Determine the [x, y] coordinate at the center of the cell enclosing the given text.  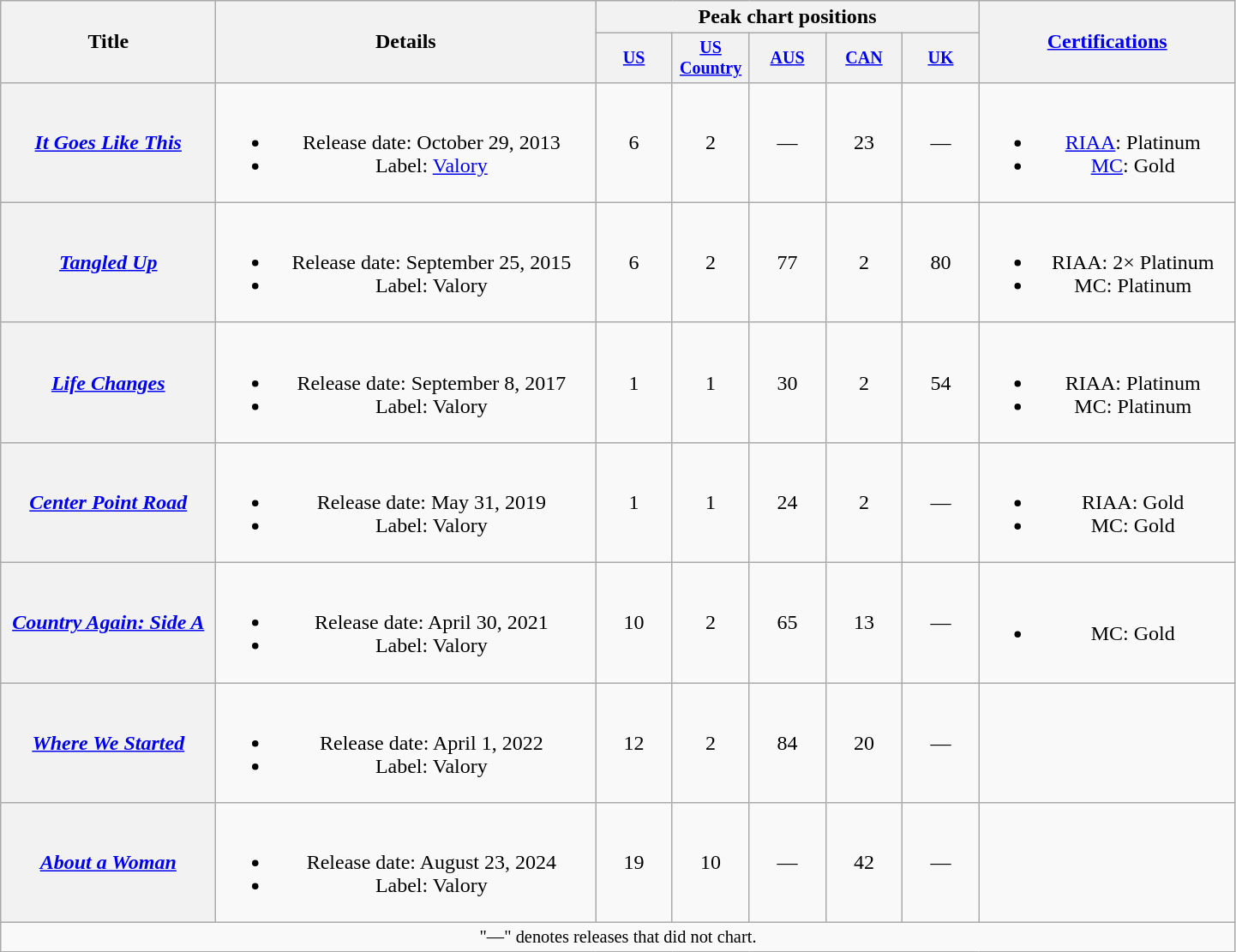
30 [787, 382]
About a Woman [108, 863]
65 [787, 623]
24 [787, 502]
Certifications [1107, 42]
54 [941, 382]
RIAA: PlatinumMC: Platinum [1107, 382]
Country Again: Side A [108, 623]
US Country [710, 58]
RIAA: 2× PlatinumMC: Platinum [1107, 262]
Release date: April 30, 2021Label: Valory [406, 623]
Tangled Up [108, 262]
Peak chart positions [787, 17]
Release date: April 1, 2022Label: Valory [406, 743]
84 [787, 743]
80 [941, 262]
Title [108, 42]
It Goes Like This [108, 142]
AUS [787, 58]
MC: Gold [1107, 623]
Center Point Road [108, 502]
US [634, 58]
Release date: October 29, 2013Label: Valory [406, 142]
23 [864, 142]
RIAA: PlatinumMC: Gold [1107, 142]
77 [787, 262]
Where We Started [108, 743]
"—" denotes releases that did not chart. [618, 937]
Life Changes [108, 382]
RIAA: GoldMC: Gold [1107, 502]
42 [864, 863]
Release date: September 8, 2017Label: Valory [406, 382]
Release date: September 25, 2015Label: Valory [406, 262]
Details [406, 42]
20 [864, 743]
Release date: May 31, 2019Label: Valory [406, 502]
13 [864, 623]
19 [634, 863]
12 [634, 743]
CAN [864, 58]
UK [941, 58]
Release date: August 23, 2024Label: Valory [406, 863]
